Extract the (X, Y) coordinate from the center of the cell holding the provided text.  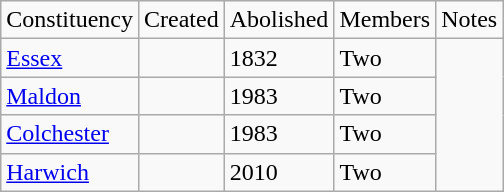
Members (385, 20)
Created (181, 20)
Harwich (70, 172)
Constituency (70, 20)
Colchester (70, 134)
Abolished (279, 20)
Maldon (70, 96)
1832 (279, 58)
Essex (70, 58)
2010 (279, 172)
Notes (470, 20)
